For the text-containing cell, return its midpoint in [x, y] coordinate format. 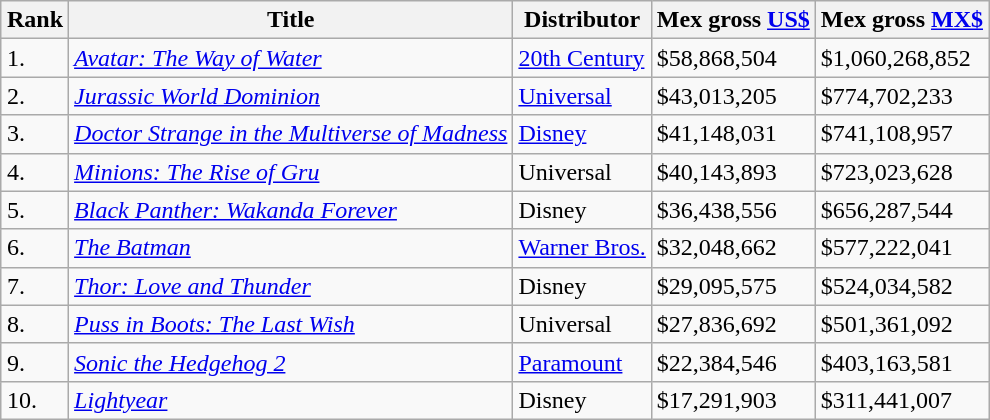
6. [34, 248]
Doctor Strange in the Multiverse of Madness [291, 134]
Rank [34, 20]
Avatar: The Way of Water [291, 58]
Jurassic World Dominion [291, 96]
$17,291,903 [733, 400]
$311,441,007 [902, 400]
3. [34, 134]
Title [291, 20]
10. [34, 400]
$1,060,268,852 [902, 58]
Thor: Love and Thunder [291, 286]
Mex gross US$ [733, 20]
$656,287,544 [902, 210]
Mex gross MX$ [902, 20]
$29,095,575 [733, 286]
$32,048,662 [733, 248]
$27,836,692 [733, 324]
The Batman [291, 248]
Puss in Boots: The Last Wish [291, 324]
1. [34, 58]
Black Panther: Wakanda Forever [291, 210]
8. [34, 324]
$774,702,233 [902, 96]
Distributor [582, 20]
$36,438,556 [733, 210]
5. [34, 210]
$501,361,092 [902, 324]
$40,143,893 [733, 172]
$403,163,581 [902, 362]
Minions: The Rise of Gru [291, 172]
$723,023,628 [902, 172]
Sonic the Hedgehog 2 [291, 362]
20th Century [582, 58]
2. [34, 96]
$524,034,582 [902, 286]
$43,013,205 [733, 96]
$58,868,504 [733, 58]
$41,148,031 [733, 134]
$577,222,041 [902, 248]
7. [34, 286]
$741,108,957 [902, 134]
Lightyear [291, 400]
$22,384,546 [733, 362]
Warner Bros. [582, 248]
Paramount [582, 362]
9. [34, 362]
4. [34, 172]
